Pinpoint the cell where the given text exists, returning its [X, Y] midpoint coordinate. 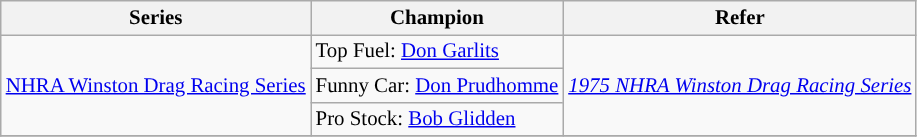
Refer [740, 18]
Champion [438, 18]
Series [156, 18]
Top Fuel: Don Garlits [438, 51]
1975 NHRA Winston Drag Racing Series [740, 85]
NHRA Winston Drag Racing Series [156, 85]
Funny Car: Don Prudhomme [438, 85]
Pro Stock: Bob Glidden [438, 119]
